Find where the given text appears and provide that cell's center as (X, Y) coordinate. 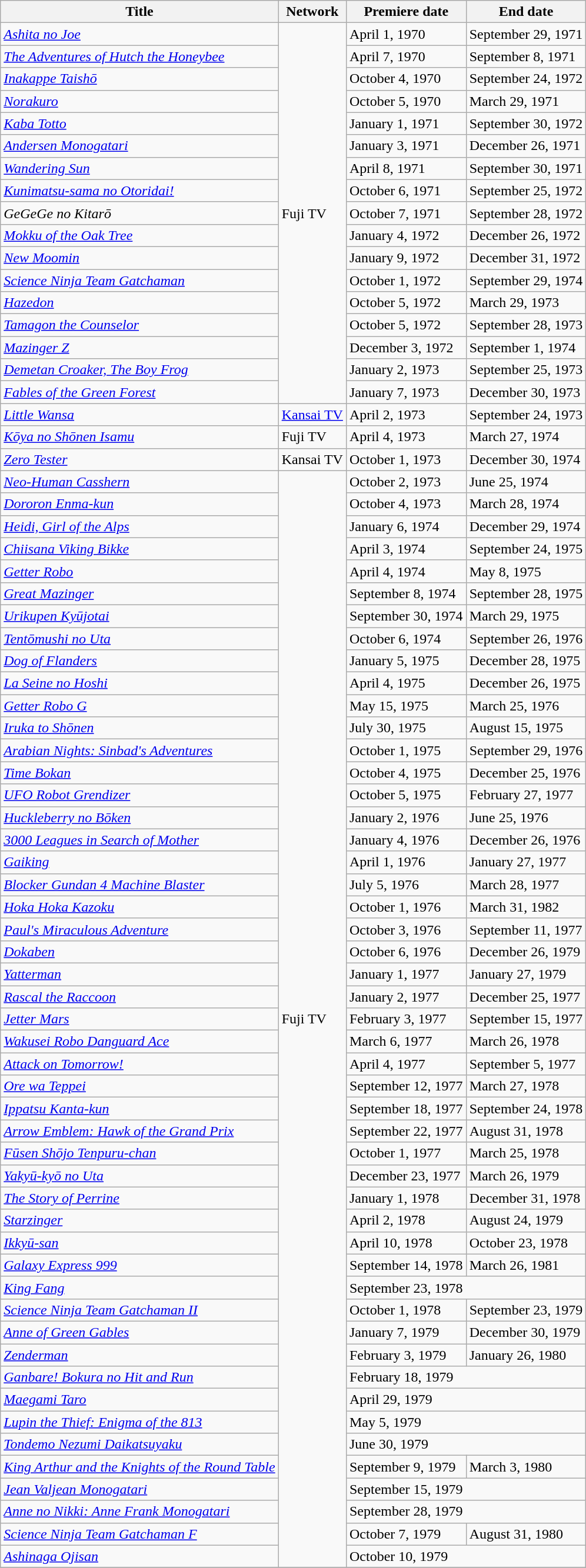
October 1, 1972 (406, 281)
April 2, 1978 (406, 1220)
September 30, 1974 (406, 616)
Science Ninja Team Gatchaman II (139, 1310)
October 1, 1976 (406, 907)
December 25, 1976 (526, 773)
Ashinaga Ojisan (139, 1556)
January 1, 1977 (406, 974)
GeGeGe no Kitarō (139, 213)
Science Ninja Team Gatchaman (139, 281)
June 30, 1979 (466, 1444)
February 18, 1979 (466, 1377)
Huckleberry no Bōken (139, 818)
December 31, 1972 (526, 258)
Network (312, 12)
Gaiking (139, 862)
September 30, 1971 (526, 168)
Norakuro (139, 101)
Andersen Monogatari (139, 146)
January 1, 1971 (406, 124)
October 5, 1970 (406, 101)
Great Mazinger (139, 593)
January 4, 1976 (406, 840)
December 26, 1972 (526, 235)
January 5, 1975 (406, 661)
Jetter Mars (139, 1019)
December 26, 1971 (526, 146)
Tentōmushi no Uta (139, 638)
March 29, 1973 (526, 303)
March 25, 1978 (526, 1153)
September 29, 1971 (526, 34)
January 3, 1971 (406, 146)
January 1, 1978 (406, 1198)
April 10, 1978 (406, 1243)
Zero Tester (139, 459)
September 26, 1976 (526, 638)
Chiisana Viking Bikke (139, 549)
April 2, 1973 (406, 415)
Kaba Totto (139, 124)
Little Wansa (139, 415)
April 4, 1973 (406, 437)
January 7, 1979 (406, 1332)
December 26, 1975 (526, 683)
August 31, 1980 (526, 1534)
December 28, 1975 (526, 661)
Hoka Hoka Kazoku (139, 907)
March 28, 1974 (526, 504)
October 4, 1975 (406, 773)
March 31, 1982 (526, 907)
May 15, 1975 (406, 706)
December 26, 1976 (526, 840)
September 12, 1977 (406, 1086)
January 4, 1972 (406, 235)
January 27, 1977 (526, 862)
Anne no Nikki: Anne Frank Monogatari (139, 1512)
Wandering Sun (139, 168)
April 4, 1977 (406, 1064)
Blocker Gundan 4 Machine Blaster (139, 885)
September 29, 1974 (526, 281)
October 3, 1976 (406, 929)
March 27, 1978 (526, 1086)
September 14, 1978 (406, 1265)
September 28, 1975 (526, 593)
October 6, 1976 (406, 952)
September 11, 1977 (526, 929)
May 8, 1975 (526, 571)
April 8, 1971 (406, 168)
January 27, 1979 (526, 974)
January 26, 1980 (526, 1355)
September 9, 1979 (406, 1467)
King Arthur and the Knights of the Round Table (139, 1467)
Ganbare! Bokura no Hit and Run (139, 1377)
October 5, 1975 (406, 795)
Getter Robo (139, 571)
July 5, 1976 (406, 885)
End date (526, 12)
September 28, 1972 (526, 213)
Yatterman (139, 974)
September 24, 1972 (526, 79)
Tondemo Nezumi Daikatsuyaku (139, 1444)
February 27, 1977 (526, 795)
October 1, 1975 (406, 750)
Rascal the Raccoon (139, 997)
March 26, 1979 (526, 1176)
Inakappe Taishō (139, 79)
October 6, 1971 (406, 191)
June 25, 1976 (526, 818)
March 25, 1976 (526, 706)
September 8, 1974 (406, 593)
May 5, 1979 (466, 1422)
September 18, 1977 (406, 1109)
Ore wa Teppei (139, 1086)
September 30, 1972 (526, 124)
Anne of Green Gables (139, 1332)
Mazinger Z (139, 348)
June 25, 1974 (526, 482)
September 28, 1973 (526, 325)
September 24, 1978 (526, 1109)
April 4, 1974 (406, 571)
March 6, 1977 (406, 1042)
October 1, 1978 (406, 1310)
Premiere date (406, 12)
October 23, 1978 (526, 1243)
Ikkyū-san (139, 1243)
January 2, 1973 (406, 370)
Fūsen Shōjo Tenpuru-chan (139, 1153)
September 24, 1975 (526, 549)
Hazedon (139, 303)
Kunimatsu-sama no Otoridai! (139, 191)
New Moomin (139, 258)
December 3, 1972 (406, 348)
January 7, 1973 (406, 392)
October 1, 1977 (406, 1153)
Yakyū-kyō no Uta (139, 1176)
Urikupen Kyūjotai (139, 616)
The Adventures of Hutch the Honeybee (139, 56)
Mokku of the Oak Tree (139, 235)
April 1, 1976 (406, 862)
September 23, 1978 (466, 1287)
March 26, 1981 (526, 1265)
March 29, 1975 (526, 616)
October 7, 1971 (406, 213)
September 25, 1972 (526, 191)
December 25, 1977 (526, 997)
Kōya no Shōnen Isamu (139, 437)
March 29, 1971 (526, 101)
April 4, 1975 (406, 683)
March 28, 1977 (526, 885)
Maegami Taro (139, 1400)
September 15, 1979 (466, 1489)
December 29, 1974 (526, 526)
Demetan Croaker, The Boy Frog (139, 370)
October 6, 1974 (406, 638)
Neo-Human Casshern (139, 482)
August 31, 1978 (526, 1131)
December 30, 1973 (526, 392)
October 7, 1979 (406, 1534)
March 26, 1978 (526, 1042)
April 29, 1979 (466, 1400)
Attack on Tomorrow! (139, 1064)
Dororon Enma-kun (139, 504)
Dog of Flanders (139, 661)
Arrow Emblem: Hawk of the Grand Prix (139, 1131)
September 23, 1979 (526, 1310)
Starzinger (139, 1220)
March 27, 1974 (526, 437)
Heidi, Girl of the Alps (139, 526)
December 31, 1978 (526, 1198)
Arabian Nights: Sinbad's Adventures (139, 750)
December 26, 1979 (526, 952)
October 10, 1979 (466, 1556)
October 2, 1973 (406, 482)
December 23, 1977 (406, 1176)
October 1, 1973 (406, 459)
Zenderman (139, 1355)
Dokaben (139, 952)
Getter Robo G (139, 706)
September 25, 1973 (526, 370)
Fables of the Green Forest (139, 392)
January 6, 1974 (406, 526)
Lupin the Thief: Enigma of the 813 (139, 1422)
April 3, 1974 (406, 549)
Jean Valjean Monogatari (139, 1489)
February 3, 1977 (406, 1019)
September 5, 1977 (526, 1064)
September 24, 1973 (526, 415)
January 9, 1972 (406, 258)
August 24, 1979 (526, 1220)
October 4, 1973 (406, 504)
December 30, 1979 (526, 1332)
3000 Leagues in Search of Mother (139, 840)
September 28, 1979 (466, 1512)
September 22, 1977 (406, 1131)
October 4, 1970 (406, 79)
Title (139, 12)
Ashita no Joe (139, 34)
September 8, 1971 (526, 56)
January 2, 1976 (406, 818)
Science Ninja Team Gatchaman F (139, 1534)
January 2, 1977 (406, 997)
July 30, 1975 (406, 728)
December 30, 1974 (526, 459)
Galaxy Express 999 (139, 1265)
September 15, 1977 (526, 1019)
April 7, 1970 (406, 56)
February 3, 1979 (406, 1355)
April 1, 1970 (406, 34)
Paul's Miraculous Adventure (139, 929)
Wakusei Robo Danguard Ace (139, 1042)
UFO Robot Grendizer (139, 795)
August 15, 1975 (526, 728)
Time Bokan (139, 773)
Iruka to Shōnen (139, 728)
September 1, 1974 (526, 348)
March 3, 1980 (526, 1467)
September 29, 1976 (526, 750)
Ippatsu Kanta-kun (139, 1109)
La Seine no Hoshi (139, 683)
Tamagon the Counselor (139, 325)
The Story of Perrine (139, 1198)
King Fang (139, 1287)
